Return (X, Y) of the center of cell containing provided text 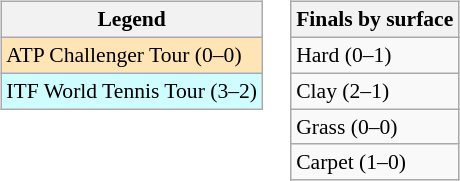
Hard (0–1) (374, 55)
ATP Challenger Tour (0–0) (132, 55)
Finals by surface (374, 20)
ITF World Tennis Tour (3–2) (132, 91)
Carpet (1–0) (374, 162)
Legend (132, 20)
Grass (0–0) (374, 127)
Clay (2–1) (374, 91)
